Locate the cell with the specified text and output its [X, Y] center coordinate. 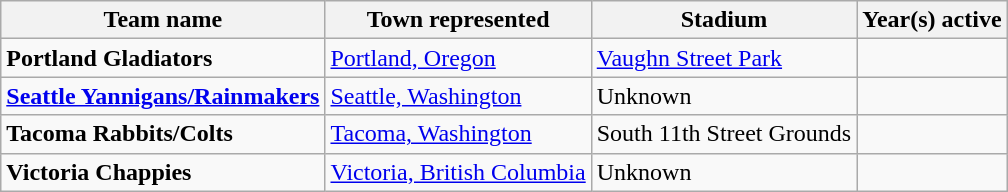
Portland Gladiators [163, 58]
Portland, Oregon [458, 58]
Tacoma, Washington [458, 134]
Victoria, British Columbia [458, 172]
Tacoma Rabbits/Colts [163, 134]
Seattle Yannigans/Rainmakers [163, 96]
Town represented [458, 20]
Stadium [724, 20]
Year(s) active [932, 20]
Vaughn Street Park [724, 58]
South 11th Street Grounds [724, 134]
Victoria Chappies [163, 172]
Seattle, Washington [458, 96]
Team name [163, 20]
